Extract the (x, y) coordinate from the center of the cell holding the provided text.  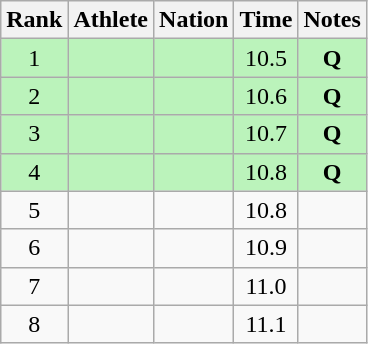
10.5 (266, 58)
Time (266, 20)
Notes (332, 20)
6 (34, 248)
5 (34, 210)
4 (34, 172)
8 (34, 324)
11.1 (266, 324)
10.7 (266, 134)
2 (34, 96)
7 (34, 286)
3 (34, 134)
Nation (194, 20)
10.9 (266, 248)
Athlete (111, 20)
11.0 (266, 286)
10.6 (266, 96)
1 (34, 58)
Rank (34, 20)
